For the text-containing cell, return its midpoint in [x, y] coordinate format. 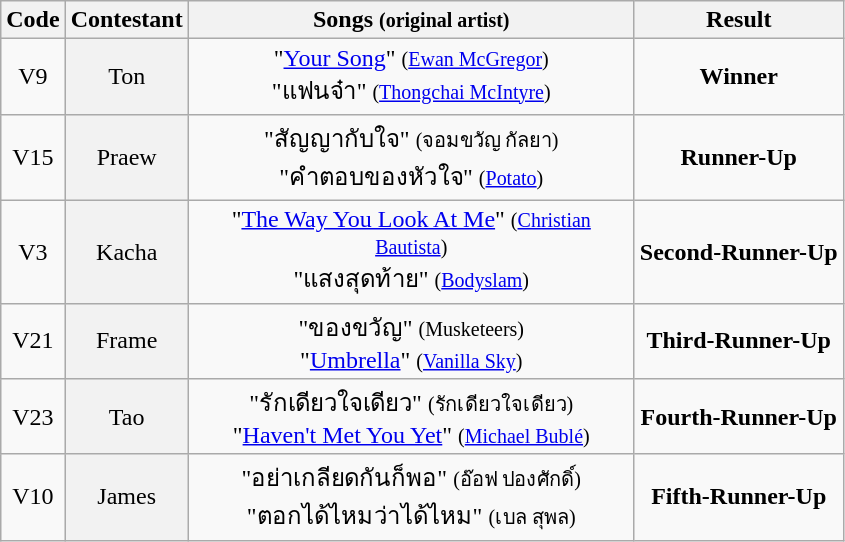
"อย่าเกลียดกันก็พอ" (อ๊อฟ ปองศักดิ์) "ตอกได้ไหมว่าได้ไหม" (เบล สุพล) [411, 497]
V21 [33, 341]
"Your Song" (Ewan McGregor) "แฟนจ๋า" (Thongchai McIntyre) [411, 77]
Second-Runner-Up [738, 252]
Songs (original artist) [411, 20]
Code [33, 20]
Ton [126, 77]
V10 [33, 497]
Third-Runner-Up [738, 341]
James [126, 497]
Tao [126, 417]
Praew [126, 157]
V15 [33, 157]
"ของขวัญ" (Musketeers) "Umbrella" (Vanilla Sky) [411, 341]
"สัญญากับใจ" (จอมขวัญ กัลยา) "คำตอบของหัวใจ" (Potato) [411, 157]
"รักเดียวใจเดียว" (รักเดียวใจเดียว) "Haven't Met You Yet" (Michael Bublé) [411, 417]
Runner-Up [738, 157]
Result [738, 20]
Frame [126, 341]
Contestant [126, 20]
"The Way You Look At Me" (Christian Bautista) "แสงสุดท้าย" (Bodyslam) [411, 252]
V23 [33, 417]
V9 [33, 77]
V3 [33, 252]
Winner [738, 77]
Fourth-Runner-Up [738, 417]
Kacha [126, 252]
Fifth-Runner-Up [738, 497]
